Locate the cell with the specified text and output its [x, y] center coordinate. 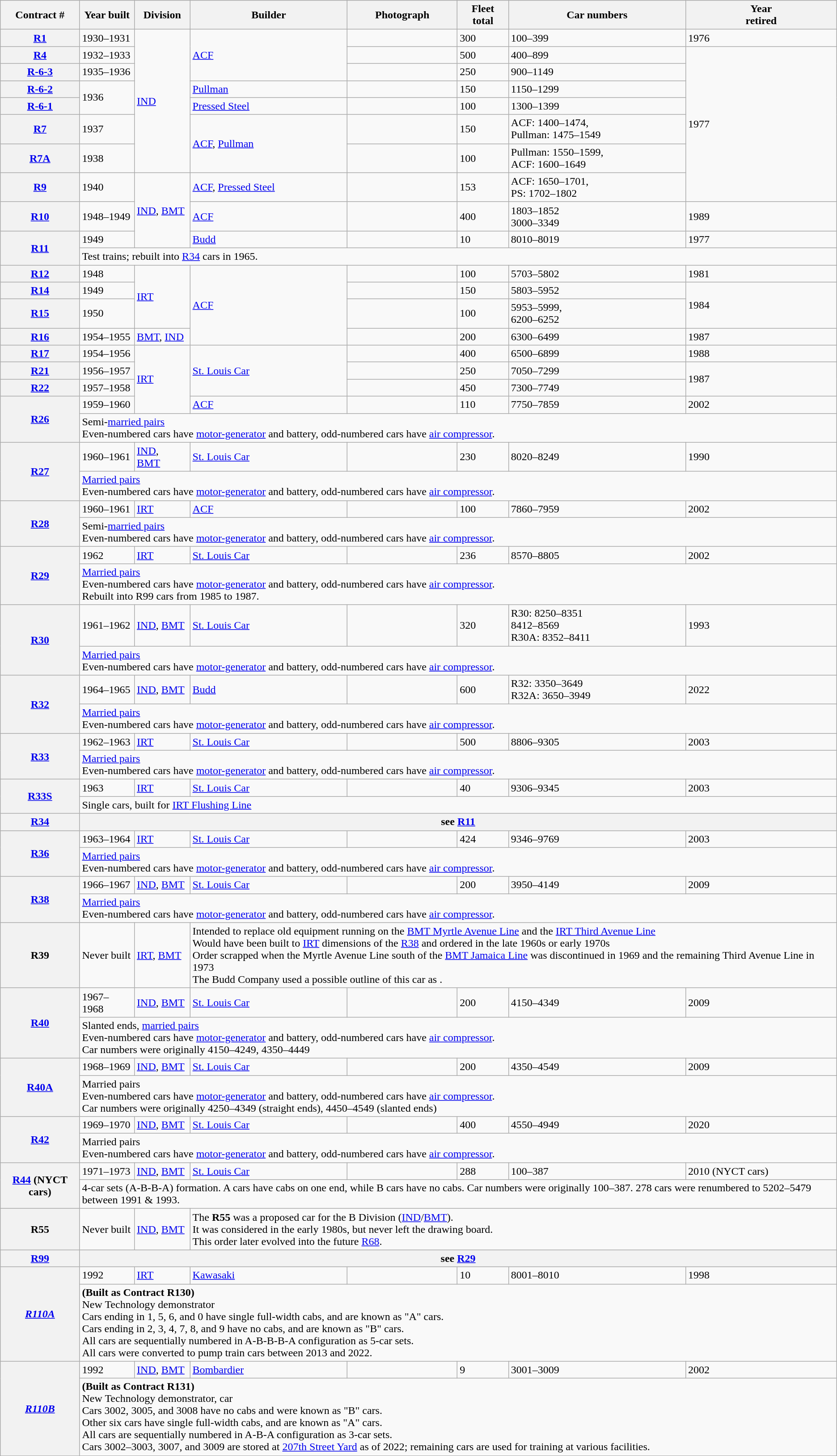
40 [483, 788]
R55 [40, 1229]
4150–4349 [597, 1003]
R1 [40, 38]
4350–4549 [597, 1067]
IRT, BMT [162, 955]
1981 [761, 273]
7860–7959 [597, 509]
1962 [107, 555]
8001–8010 [597, 1275]
1948–1949 [107, 216]
R32 [40, 704]
1948 [107, 273]
R28 [40, 523]
1959–1960 [107, 405]
Single cars, built for IRT Flushing Line [458, 805]
R7 [40, 129]
R11 [40, 248]
1990 [761, 457]
236 [483, 555]
2020 [761, 1125]
R110A [40, 1314]
400–899 [597, 55]
Pullman [269, 89]
1988 [761, 354]
Fleettotal [483, 15]
1957–1958 [107, 388]
5803–5952 [597, 291]
6500–6899 [597, 354]
4550–4949 [597, 1125]
R7A [40, 158]
R14 [40, 291]
9346–9769 [597, 839]
Kawasaki [269, 1275]
ACF, Pressed Steel [269, 187]
R12 [40, 273]
288 [483, 1171]
R40A [40, 1087]
1803–18523000–3349 [597, 216]
1936 [107, 97]
R34 [40, 822]
Division [162, 15]
R29 [40, 576]
R30 [40, 639]
R22 [40, 388]
R33 [40, 757]
Contract # [40, 15]
R32: 3350–3649R32A: 3650–3949 [597, 690]
R17 [40, 354]
R42 [40, 1139]
R10 [40, 216]
R21 [40, 371]
5953–5999,6200–6252 [597, 314]
1967–1968 [107, 1003]
1976 [761, 38]
2010 (NYCT cars) [761, 1171]
Photograph [402, 15]
1989 [761, 216]
BMT, IND [162, 337]
R26 [40, 419]
3950–4149 [597, 885]
1961–1962 [107, 625]
Pressed Steel [269, 106]
9306–9345 [597, 788]
R99 [40, 1258]
Married pairsEven-numbered cars have motor-generator and battery, odd-numbered cars have air compressor.Rebuilt into R99 cars from 1985 to 1987. [458, 584]
R110B [40, 1409]
Car numbers [597, 15]
ACF: 1400–1474,Pullman: 1475–1549 [597, 129]
R36 [40, 853]
100–399 [597, 38]
R-6-2 [40, 89]
1950 [107, 314]
R27 [40, 471]
1937 [107, 129]
ACF: 1650–1701,PS: 1702–1802 [597, 187]
1930–1931 [107, 38]
5703–5802 [597, 273]
110 [483, 405]
R39 [40, 955]
1962–1963 [107, 742]
1963 [107, 788]
1966–1967 [107, 885]
1940 [107, 187]
424 [483, 839]
7300–7749 [597, 388]
1954–1956 [107, 354]
Yearretired [761, 15]
R33S [40, 796]
Test trains; rebuilt into R34 cars in 1965. [458, 256]
8570–8805 [597, 555]
R15 [40, 314]
see R29 [458, 1258]
300 [483, 38]
Bombardier [269, 1370]
1964–1965 [107, 690]
320 [483, 625]
R-6-1 [40, 106]
450 [483, 388]
R4 [40, 55]
1969–1970 [107, 1125]
R30: 8250–83518412–8569R30A: 8352–8411 [597, 625]
1954–1955 [107, 337]
1938 [107, 158]
1956–1957 [107, 371]
1968–1969 [107, 1067]
7750–7859 [597, 405]
153 [483, 187]
2022 [761, 690]
1993 [761, 625]
ACF, Pullman [269, 144]
1932–1933 [107, 55]
R9 [40, 187]
9 [483, 1370]
1150–1299 [597, 89]
Year built [107, 15]
600 [483, 690]
1963–1964 [107, 839]
Builder [269, 15]
1971–1973 [107, 1171]
8010–8019 [597, 239]
R38 [40, 900]
7050–7299 [597, 371]
R-6-3 [40, 72]
R16 [40, 337]
100–387 [597, 1171]
1984 [761, 305]
1935–1936 [107, 72]
230 [483, 457]
8020–8249 [597, 457]
6300–6499 [597, 337]
IND,BMT [162, 457]
8806–9305 [597, 742]
1300–1399 [597, 106]
IND [162, 101]
see R11 [458, 822]
1998 [761, 1275]
3001–3009 [597, 1370]
900–1149 [597, 72]
R44 (NYCT cars) [40, 1186]
R40 [40, 1023]
Pullman: 1550–1599,ACF: 1600–1649 [597, 158]
